Locate the cell with the specified text and output its [X, Y] center coordinate. 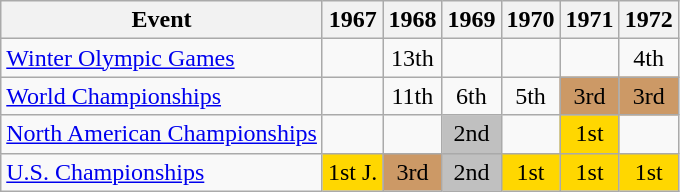
North American Championships [162, 134]
11th [412, 96]
Event [162, 20]
13th [412, 58]
1st J. [352, 172]
1971 [590, 20]
1972 [648, 20]
1967 [352, 20]
6th [472, 96]
World Championships [162, 96]
4th [648, 58]
1968 [412, 20]
Winter Olympic Games [162, 58]
U.S. Championships [162, 172]
5th [530, 96]
1969 [472, 20]
1970 [530, 20]
